Return the [x, y] coordinate for the center point of the cell that contains the specified text.  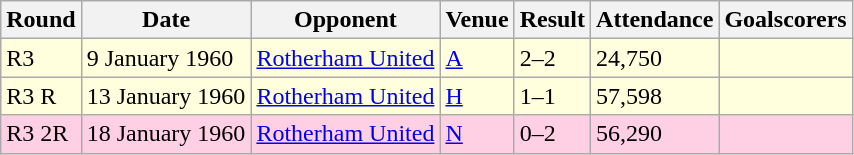
Opponent [346, 20]
2–2 [552, 58]
Goalscorers [786, 20]
56,290 [655, 134]
A [477, 58]
R3 [41, 58]
0–2 [552, 134]
H [477, 96]
24,750 [655, 58]
1–1 [552, 96]
Date [166, 20]
13 January 1960 [166, 96]
N [477, 134]
Venue [477, 20]
Attendance [655, 20]
Round [41, 20]
R3 2R [41, 134]
R3 R [41, 96]
57,598 [655, 96]
9 January 1960 [166, 58]
Result [552, 20]
18 January 1960 [166, 134]
